Locate the cell with the specified text and output its [X, Y] center coordinate. 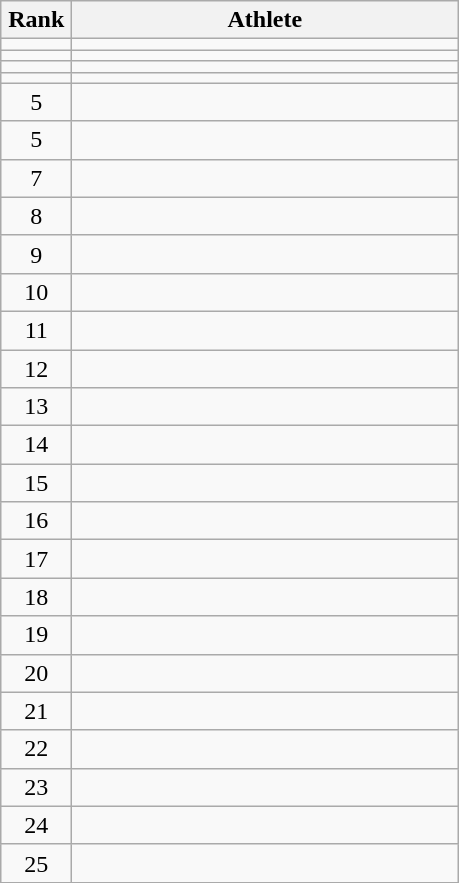
18 [36, 597]
Rank [36, 20]
7 [36, 178]
21 [36, 711]
13 [36, 407]
16 [36, 521]
12 [36, 369]
9 [36, 254]
22 [36, 749]
23 [36, 787]
10 [36, 292]
17 [36, 559]
14 [36, 445]
19 [36, 635]
20 [36, 673]
11 [36, 330]
15 [36, 483]
25 [36, 863]
24 [36, 825]
8 [36, 216]
Athlete [265, 20]
